Extract the [X, Y] coordinate from the center of the cell holding the provided text.  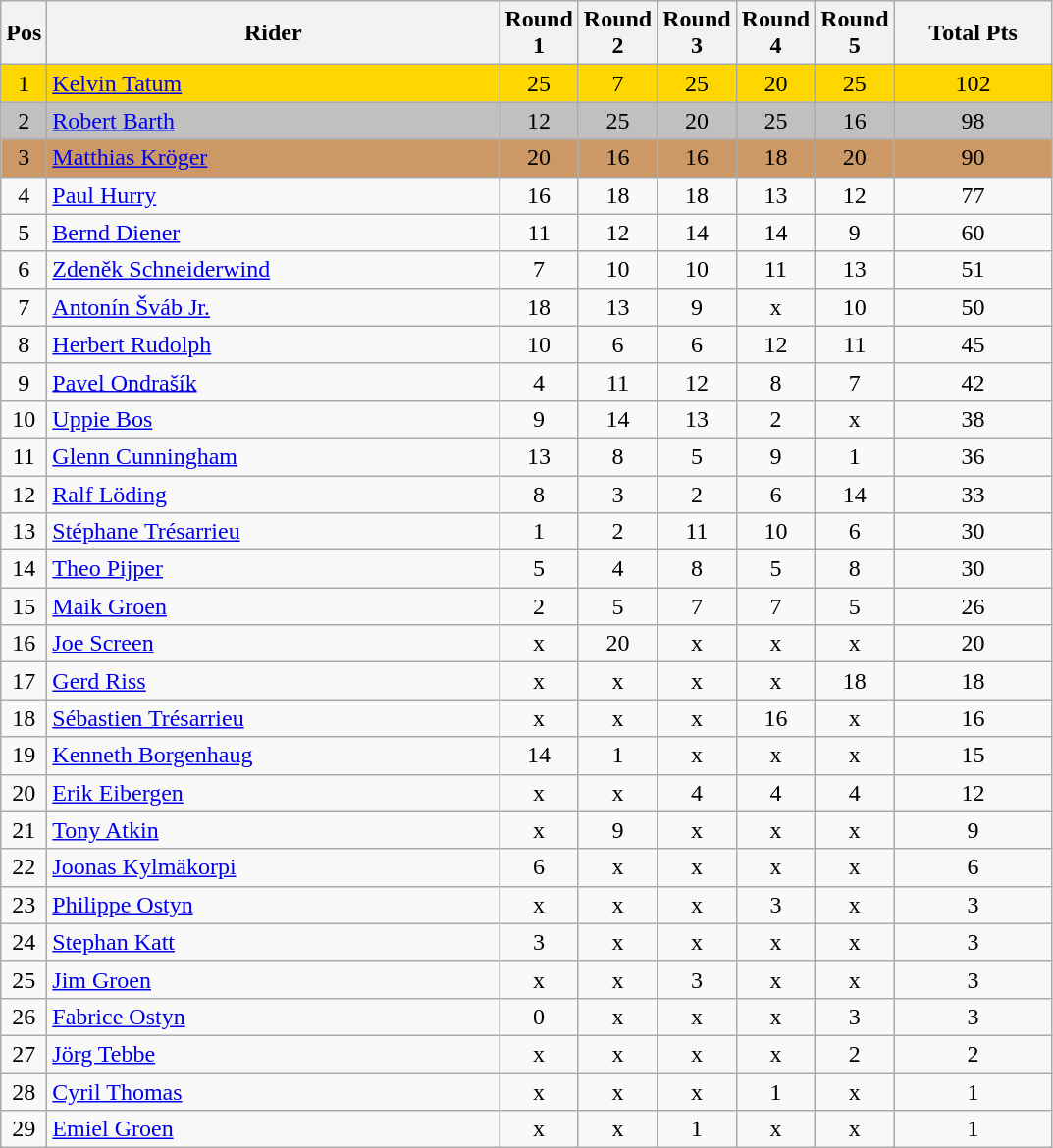
Zdeněk Schneiderwind [273, 270]
Sébastien Trésarrieu [273, 718]
Pos [24, 33]
Round 4 [775, 33]
Matthias Kröger [273, 158]
33 [974, 494]
Cyril Thomas [273, 1092]
Rider [273, 33]
Joe Screen [273, 644]
50 [974, 307]
0 [539, 1017]
Fabrice Ostyn [273, 1017]
Philippe Ostyn [273, 905]
24 [24, 942]
Paul Hurry [273, 195]
28 [24, 1092]
Round 1 [539, 33]
23 [24, 905]
29 [24, 1129]
98 [974, 121]
Robert Barth [273, 121]
22 [24, 867]
42 [974, 382]
Stephan Katt [273, 942]
90 [974, 158]
38 [974, 419]
Jim Groen [273, 979]
17 [24, 681]
45 [974, 344]
77 [974, 195]
51 [974, 270]
27 [24, 1054]
Theo Pijper [273, 569]
60 [974, 233]
Antonín Šváb Jr. [273, 307]
Herbert Rudolph [273, 344]
Maik Groen [273, 606]
Kenneth Borgenhaug [273, 756]
19 [24, 756]
Jörg Tebbe [273, 1054]
Round 5 [855, 33]
102 [974, 83]
Gerd Riss [273, 681]
Round 2 [617, 33]
Erik Eibergen [273, 793]
21 [24, 830]
Bernd Diener [273, 233]
36 [974, 456]
Stéphane Trésarrieu [273, 532]
Joonas Kylmäkorpi [273, 867]
Pavel Ondrašík [273, 382]
Round 3 [697, 33]
Uppie Bos [273, 419]
Glenn Cunningham [273, 456]
Kelvin Tatum [273, 83]
Emiel Groen [273, 1129]
Tony Atkin [273, 830]
Ralf Löding [273, 494]
Total Pts [974, 33]
